Determine the (x, y) coordinate at the center of the cell enclosing the given text.  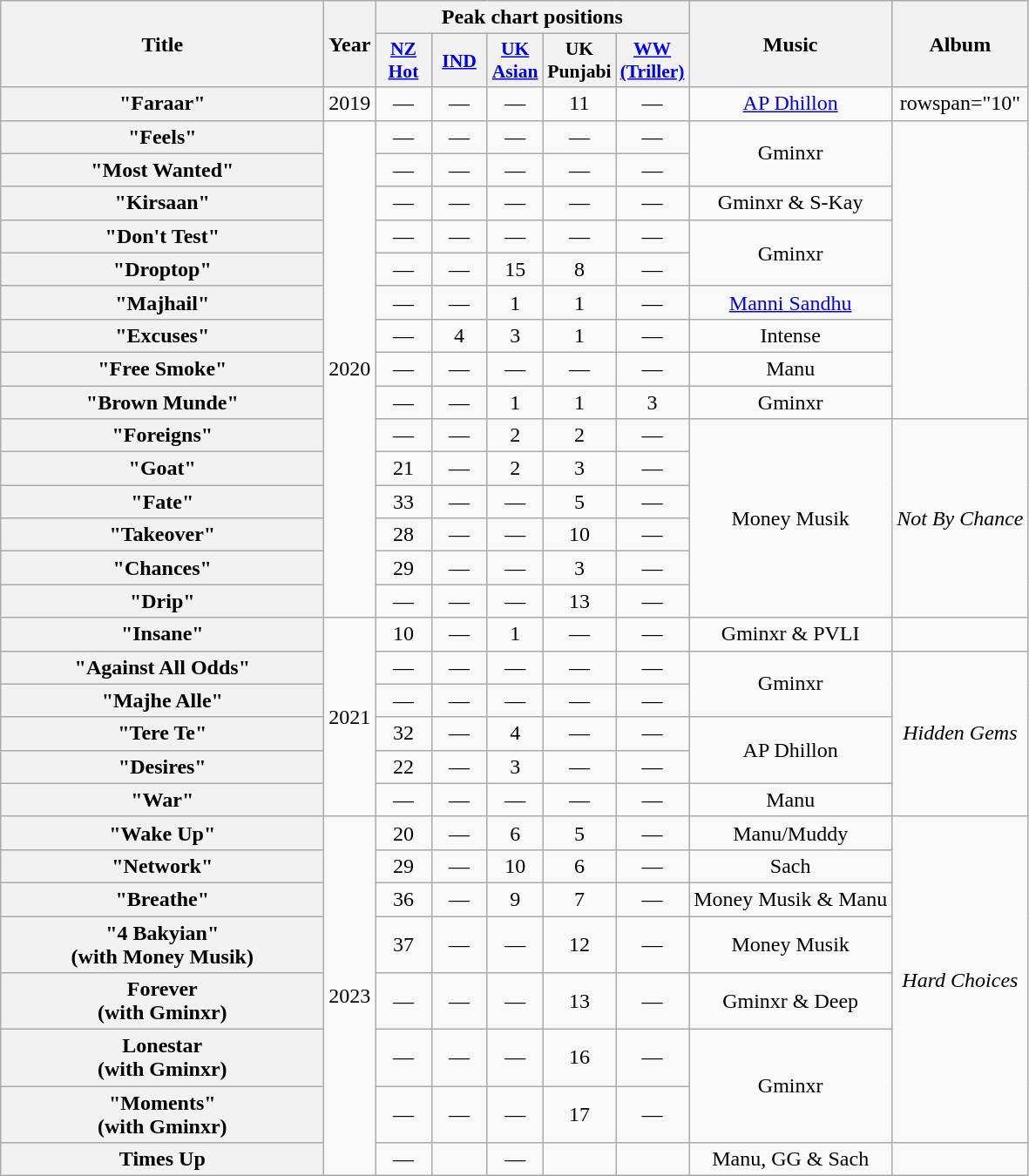
"Foreigns" (162, 436)
36 (403, 899)
Year (350, 44)
NZHot (403, 61)
Not By Chance (960, 518)
"Drip" (162, 601)
Hidden Gems (960, 733)
"Moments"(with Gminxr) (162, 1115)
33 (403, 502)
"Kirsaan" (162, 203)
IND (459, 61)
Title (162, 44)
"Goat" (162, 469)
Gminxr & S-Kay (791, 203)
Manu/Muddy (791, 833)
Forever(with Gminxr) (162, 1002)
37 (403, 944)
Music (791, 44)
"Desires" (162, 767)
"Feels" (162, 137)
"Fate" (162, 502)
"Tere Te" (162, 733)
2020 (350, 369)
17 (579, 1115)
UKAsian (515, 61)
"Breathe" (162, 899)
9 (515, 899)
Times Up (162, 1159)
2023 (350, 996)
7 (579, 899)
"Most Wanted" (162, 170)
21 (403, 469)
"Majhail" (162, 302)
11 (579, 104)
Lonestar(with Gminxr) (162, 1058)
16 (579, 1058)
UK Punjabi (579, 61)
22 (403, 767)
WW (Triller) (653, 61)
8 (579, 269)
"Droptop" (162, 269)
Gminxr & PVLI (791, 634)
"Takeover" (162, 535)
2019 (350, 104)
Album (960, 44)
"Insane" (162, 634)
Manni Sandhu (791, 302)
"Chances" (162, 568)
Gminxr & Deep (791, 1002)
"Free Smoke" (162, 368)
Peak chart positions (532, 17)
2021 (350, 717)
"Excuses" (162, 335)
28 (403, 535)
"War" (162, 800)
"Brown Munde" (162, 402)
15 (515, 269)
"Against All Odds" (162, 667)
"4 Bakyian"(with Money Musik) (162, 944)
Manu, GG & Sach (791, 1159)
12 (579, 944)
Intense (791, 335)
Sach (791, 866)
rowspan="10" (960, 104)
"Don't Test" (162, 236)
32 (403, 733)
20 (403, 833)
Money Musik & Manu (791, 899)
"Wake Up" (162, 833)
"Faraar" (162, 104)
"Majhe Alle" (162, 700)
Hard Choices (960, 979)
"Network" (162, 866)
